Find where the given text appears and provide that cell's center as (x, y) coordinate. 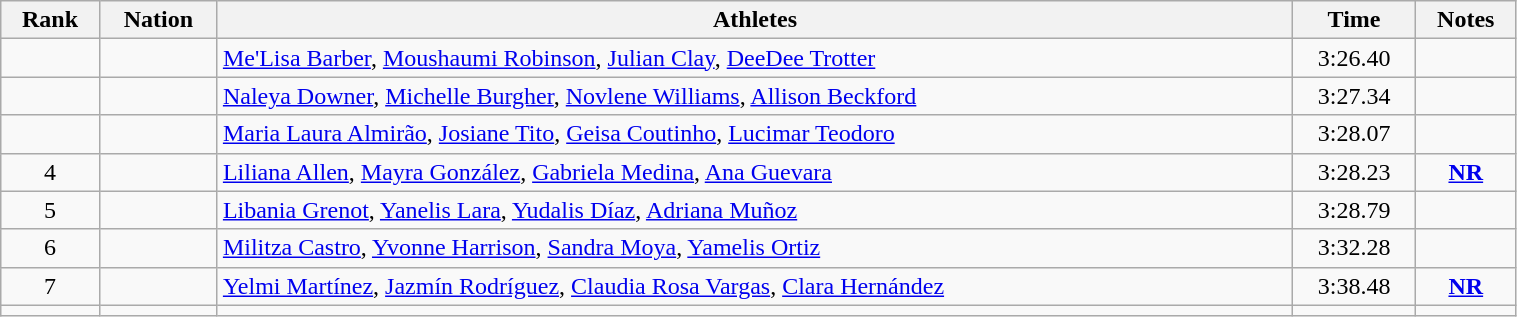
Liliana Allen, Mayra González, Gabriela Medina, Ana Guevara (754, 172)
3:26.40 (1354, 58)
Me'Lisa Barber, Moushaumi Robinson, Julian Clay, DeeDee Trotter (754, 58)
Libania Grenot, Yanelis Lara, Yudalis Díaz, Adriana Muñoz (754, 210)
Time (1354, 20)
5 (50, 210)
3:28.23 (1354, 172)
6 (50, 248)
Maria Laura Almirão, Josiane Tito, Geisa Coutinho, Lucimar Teodoro (754, 134)
3:27.34 (1354, 96)
3:28.07 (1354, 134)
4 (50, 172)
Athletes (754, 20)
Rank (50, 20)
Yelmi Martínez, Jazmín Rodríguez, Claudia Rosa Vargas, Clara Hernández (754, 286)
Militza Castro, Yvonne Harrison, Sandra Moya, Yamelis Ortiz (754, 248)
3:38.48 (1354, 286)
3:28.79 (1354, 210)
Naleya Downer, Michelle Burgher, Novlene Williams, Allison Beckford (754, 96)
3:32.28 (1354, 248)
Nation (158, 20)
7 (50, 286)
Notes (1466, 20)
